Output the [X, Y] coordinate of the center of the cell containing the given text.  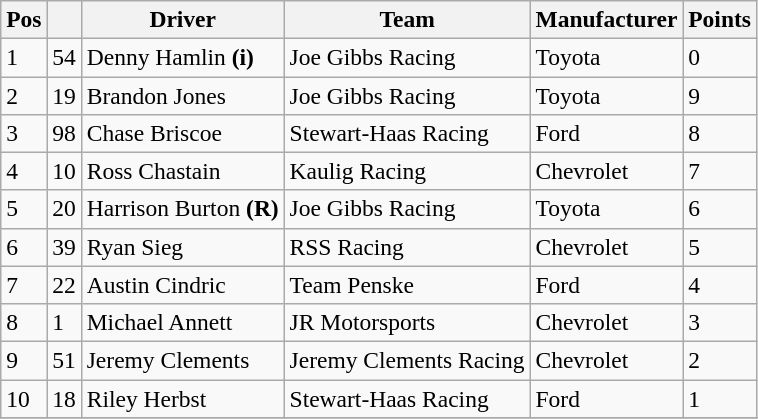
Ross Chastain [182, 171]
0 [720, 57]
Denny Hamlin (i) [182, 57]
Riley Herbst [182, 398]
Harrison Burton (R) [182, 209]
Jeremy Clements [182, 360]
Jeremy Clements Racing [407, 360]
Ryan Sieg [182, 247]
98 [64, 133]
39 [64, 247]
20 [64, 209]
JR Motorsports [407, 322]
Chase Briscoe [182, 133]
Michael Annett [182, 322]
Austin Cindric [182, 285]
19 [64, 95]
Team Penske [407, 285]
Points [720, 19]
Manufacturer [606, 19]
22 [64, 285]
Team [407, 19]
51 [64, 360]
Driver [182, 19]
Pos [24, 19]
RSS Racing [407, 247]
Kaulig Racing [407, 171]
54 [64, 57]
Brandon Jones [182, 95]
18 [64, 398]
